From the cell containing the given text, extract its center point as (x, y) coordinate. 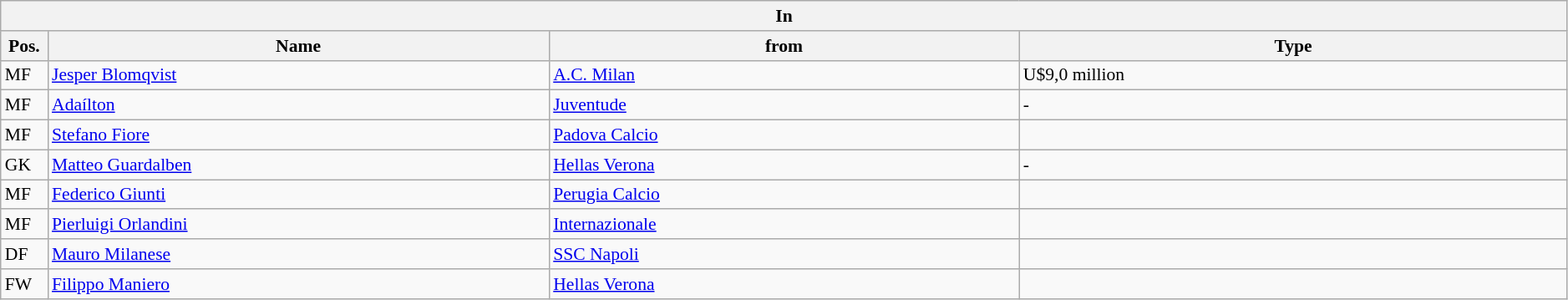
Type (1293, 46)
SSC Napoli (784, 254)
Matteo Guardalben (298, 165)
A.C. Milan (784, 75)
Federico Giunti (298, 195)
DF (24, 254)
Perugia Calcio (784, 195)
Juventude (784, 105)
Pos. (24, 46)
Padova Calcio (784, 135)
U$9,0 million (1293, 75)
Mauro Milanese (298, 254)
Internazionale (784, 225)
Adaílton (298, 105)
Pierluigi Orlandini (298, 225)
In (784, 16)
FW (24, 284)
Filippo Maniero (298, 284)
Stefano Fiore (298, 135)
from (784, 46)
GK (24, 165)
Jesper Blomqvist (298, 75)
Name (298, 46)
